Locate the cell with the specified text and output its (x, y) center coordinate. 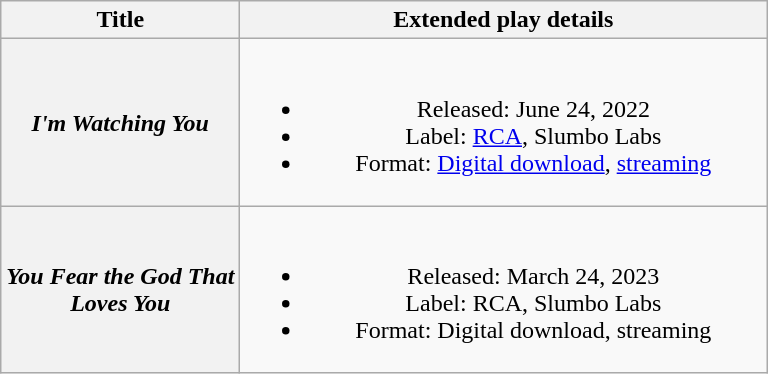
Released: March 24, 2023Label: RCA, Slumbo LabsFormat: Digital download, streaming (504, 290)
You Fear the God That Loves You (120, 290)
Title (120, 20)
Extended play details (504, 20)
Released: June 24, 2022Label: RCA, Slumbo LabsFormat: Digital download, streaming (504, 122)
I'm Watching You (120, 122)
